Return (X, Y) of the center of cell containing provided text 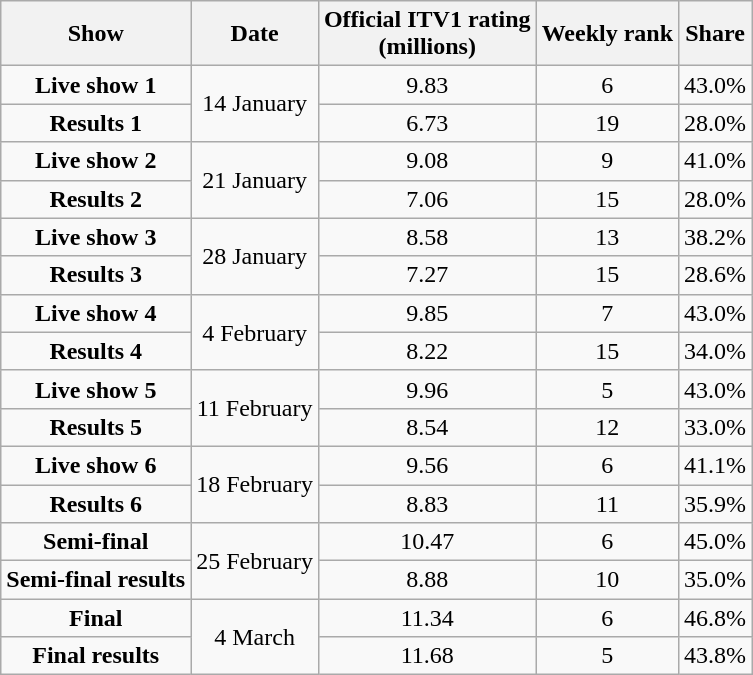
9.85 (427, 313)
7.06 (427, 199)
9.96 (427, 389)
14 January (255, 104)
9 (607, 161)
46.8% (716, 618)
6.73 (427, 123)
Live show 6 (96, 465)
8.22 (427, 351)
35.0% (716, 580)
25 February (255, 561)
11 (607, 503)
11 February (255, 408)
Results 6 (96, 503)
33.0% (716, 427)
Results 2 (96, 199)
4 March (255, 637)
41.0% (716, 161)
Results 1 (96, 123)
34.0% (716, 351)
Live show 2 (96, 161)
41.1% (716, 465)
Semi-final (96, 542)
Results 3 (96, 275)
Share (716, 34)
21 January (255, 180)
Final results (96, 656)
Weekly rank (607, 34)
8.54 (427, 427)
8.58 (427, 237)
10.47 (427, 542)
Results 4 (96, 351)
Semi-final results (96, 580)
Official ITV1 rating(millions) (427, 34)
43.8% (716, 656)
45.0% (716, 542)
13 (607, 237)
28.6% (716, 275)
9.83 (427, 85)
28 January (255, 256)
19 (607, 123)
Live show 5 (96, 389)
Date (255, 34)
35.9% (716, 503)
7.27 (427, 275)
7 (607, 313)
10 (607, 580)
Final (96, 618)
9.08 (427, 161)
12 (607, 427)
8.83 (427, 503)
Live show 1 (96, 85)
11.34 (427, 618)
9.56 (427, 465)
38.2% (716, 237)
11.68 (427, 656)
Results 5 (96, 427)
Live show 3 (96, 237)
Show (96, 34)
Live show 4 (96, 313)
8.88 (427, 580)
18 February (255, 484)
4 February (255, 332)
